Determine the [x, y] coordinate at the center of the cell enclosing the given text.  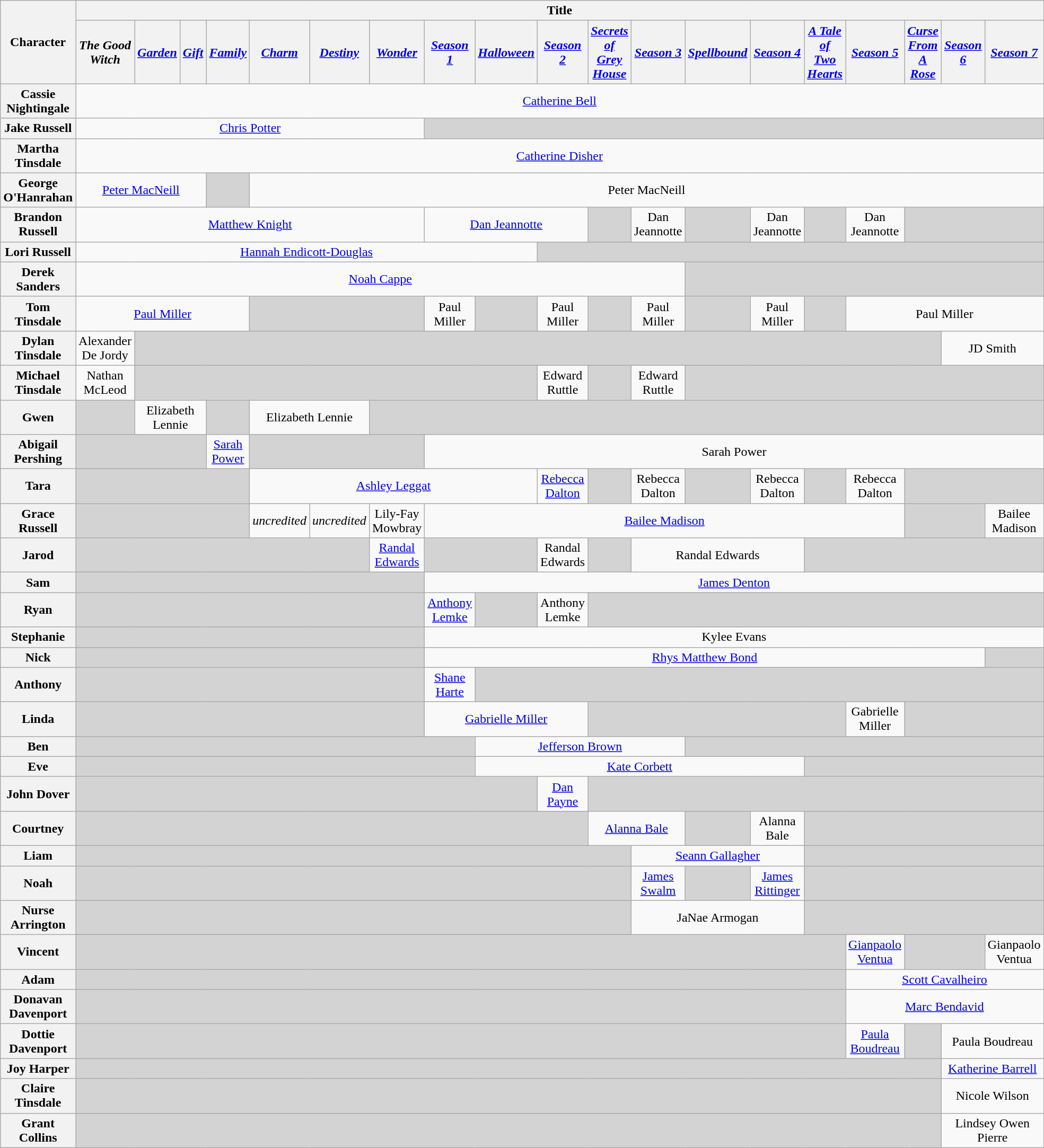
Seann Gallagher [717, 855]
Secrets of Grey House [610, 52]
Character [38, 42]
Wonder [397, 52]
Katherine Barrell [993, 1068]
Title [560, 11]
Family [228, 52]
A Tale of Two Hearts [825, 52]
Jarod [38, 555]
Donavan Davenport [38, 1007]
Nathan McLeod [105, 383]
Dottie Davenport [38, 1041]
Ashley Leggat [393, 487]
Curse From A Rose [923, 52]
Jefferson Brown [580, 746]
Matthew Knight [250, 225]
Season 2 [563, 52]
Abigail Pershing [38, 452]
JaNae Armogan [717, 918]
Season 1 [450, 52]
Tom Tinsdale [38, 314]
James Denton [734, 582]
Martha Tinsdale [38, 156]
Chris Potter [250, 128]
Claire Tinsdale [38, 1096]
Lindsey Owen Pierre [993, 1130]
Adam [38, 979]
Grant Collins [38, 1130]
Nurse Arrington [38, 918]
Kylee Evans [734, 637]
Noah Cappe [381, 279]
Lily-Fay Mowbray [397, 520]
Ben [38, 746]
Dan Payne [563, 794]
Ryan [38, 610]
Tara [38, 487]
Halloween [506, 52]
Alexander De Jordy [105, 348]
Spellbound [718, 52]
Eve [38, 766]
Rhys Matthew Bond [705, 657]
Catherine Disher [560, 156]
Cassie Nightingale [38, 101]
Season 7 [1014, 52]
Jake Russell [38, 128]
Noah [38, 883]
John Dover [38, 794]
Gwen [38, 417]
Destiny [339, 52]
James Rittinger [777, 883]
JD Smith [993, 348]
Marc Bendavid [945, 1007]
Michael Tinsdale [38, 383]
The Good Witch [105, 52]
Nicole Wilson [993, 1096]
Garden [157, 52]
Shane Harte [450, 685]
Liam [38, 855]
Gift [193, 52]
George O'Hanrahan [38, 190]
Nick [38, 657]
Joy Harper [38, 1068]
Dylan Tinsdale [38, 348]
Sam [38, 582]
Stephanie [38, 637]
Vincent [38, 952]
Grace Russell [38, 520]
Catherine Bell [560, 101]
Anthony [38, 685]
Season 3 [658, 52]
Derek Sanders [38, 279]
Kate Corbett [639, 766]
Season 5 [875, 52]
Lori Russell [38, 252]
Season 4 [777, 52]
James Swalm [658, 883]
Linda [38, 719]
Courtney [38, 828]
Scott Cavalheiro [945, 979]
Charm [280, 52]
Hannah Endicott-Douglas [306, 252]
Season 6 [963, 52]
Brandon Russell [38, 225]
